Search for the cell housing the specified text and yield its (x, y) center coordinate. 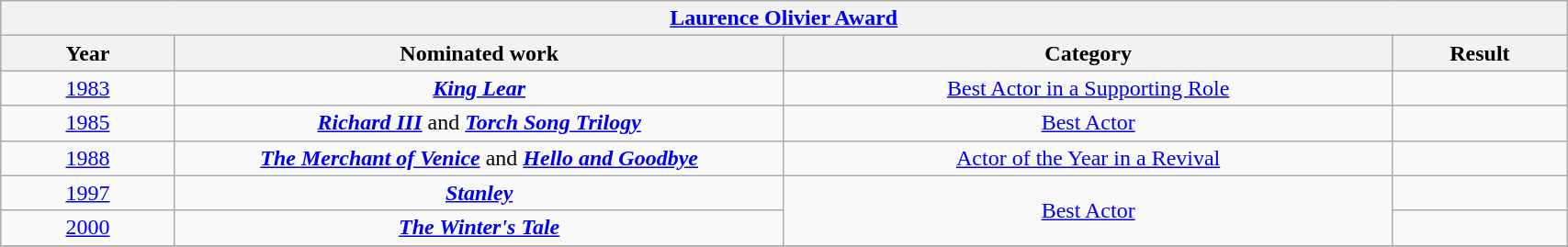
1988 (88, 158)
The Winter's Tale (479, 228)
Year (88, 53)
2000 (88, 228)
1983 (88, 88)
King Lear (479, 88)
Best Actor in a Supporting Role (1088, 88)
Nominated work (479, 53)
Actor of the Year in a Revival (1088, 158)
The Merchant of Venice and Hello and Goodbye (479, 158)
1997 (88, 193)
1985 (88, 123)
Laurence Olivier Award (784, 18)
Richard III and Torch Song Trilogy (479, 123)
Category (1088, 53)
Stanley (479, 193)
Result (1479, 53)
